Capture the cell that displays the provided text and extract its (X, Y) central coordinate. 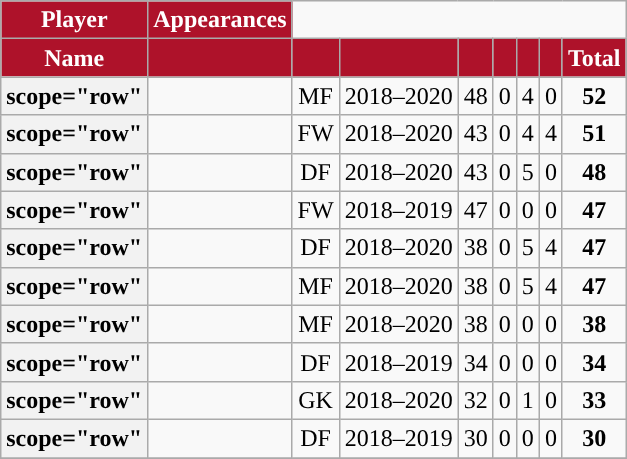
32 (476, 400)
Name (74, 58)
51 (594, 134)
33 (594, 400)
GK (316, 400)
Total (594, 58)
Player (74, 20)
1 (528, 400)
Appearances (220, 20)
52 (594, 96)
